Determine the (X, Y) coordinate at the center of the cell enclosing the given text.  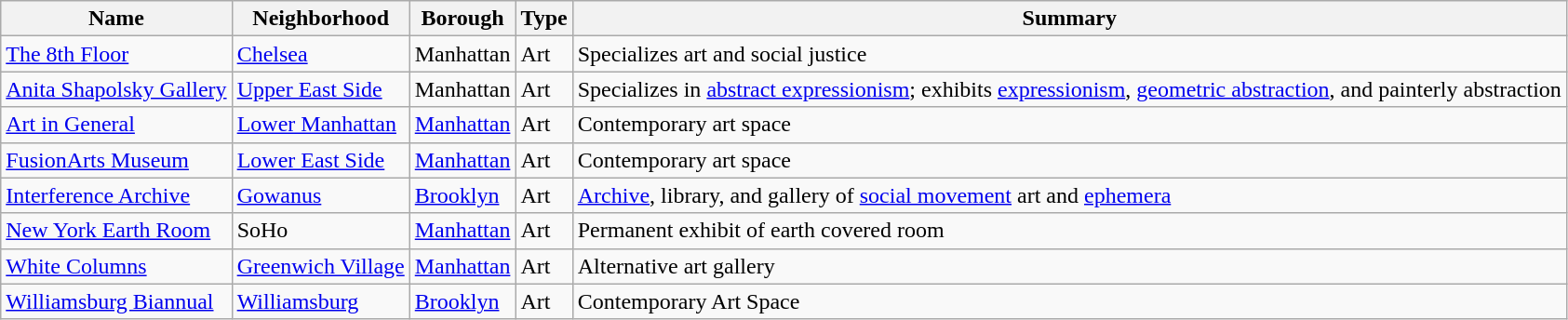
Permanent exhibit of earth covered room (1069, 231)
Art in General (116, 125)
Type (543, 19)
Anita Shapolsky Gallery (116, 89)
Neighborhood (320, 19)
Name (116, 19)
Chelsea (320, 54)
Lower East Side (320, 160)
Lower Manhattan (320, 125)
Summary (1069, 19)
SoHo (320, 231)
New York Earth Room (116, 231)
The 8th Floor (116, 54)
Borough (462, 19)
White Columns (116, 266)
FusionArts Museum (116, 160)
Gowanus (320, 195)
Williamsburg Biannual (116, 301)
Specializes in abstract expressionism; exhibits expressionism, geometric abstraction, and painterly abstraction (1069, 89)
Archive, library, and gallery of social movement art and ephemera (1069, 195)
Williamsburg (320, 301)
Alternative art gallery (1069, 266)
Upper East Side (320, 89)
Specializes art and social justice (1069, 54)
Interference Archive (116, 195)
Contemporary Art Space (1069, 301)
Greenwich Village (320, 266)
